Detect which cell encompasses the target text, then output its [X, Y] center coordinate. 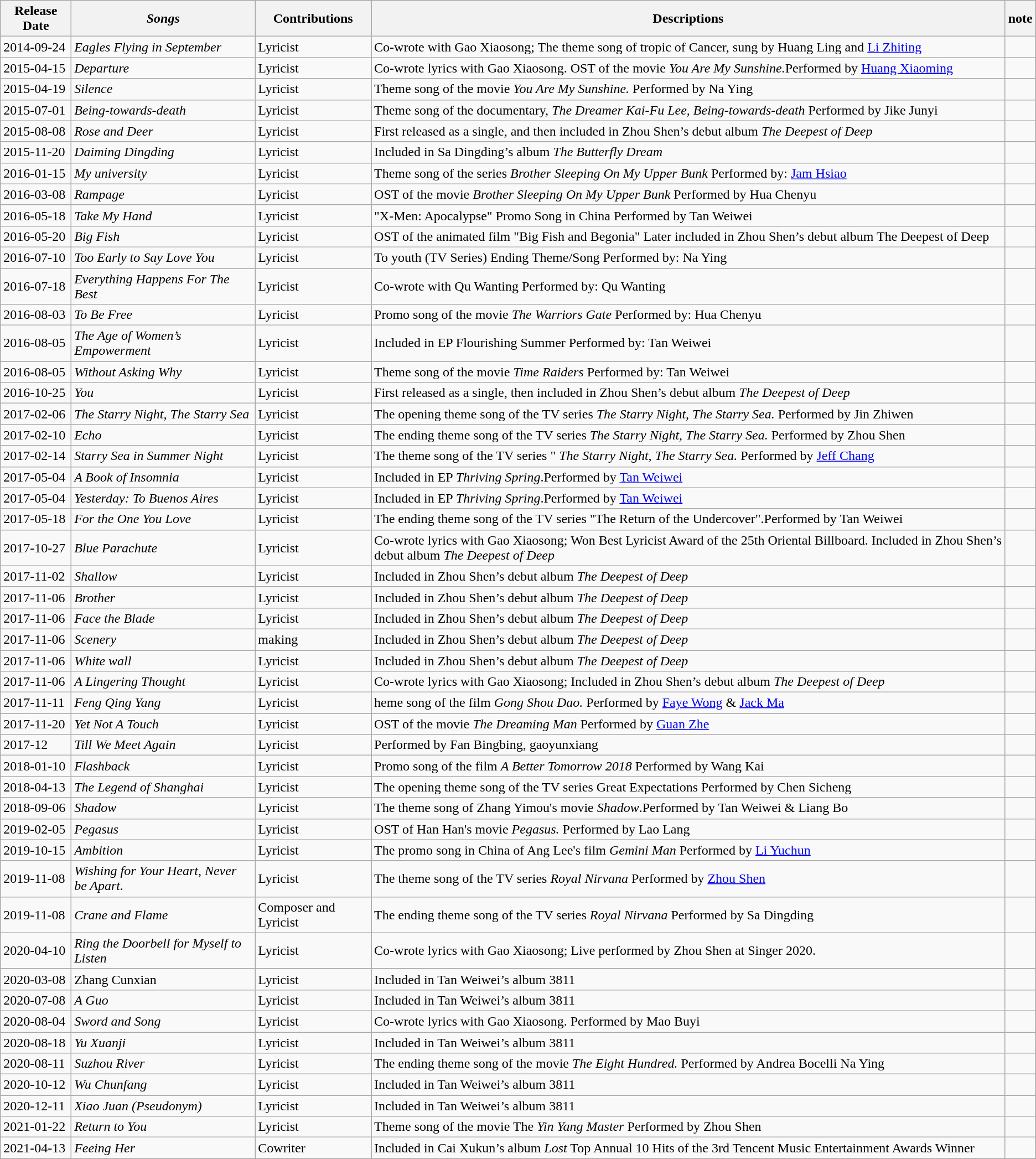
The ending theme song of the TV series Royal Nirvana Performed by Sa Dingding [688, 914]
2020-08-04 [36, 1021]
2017-05-18 [36, 519]
The theme song of the TV series Royal Nirvana Performed by Zhou Shen [688, 879]
Ambition [163, 850]
The promo song in China of Ang Lee's film Gemini Man Performed by Li Yuchun [688, 850]
Ring the Doorbell for Myself to Listen [163, 951]
2016-05-18 [36, 215]
2021-04-13 [36, 1148]
You [163, 393]
2020-12-11 [36, 1106]
Wu Chunfang [163, 1085]
2017-02-14 [36, 456]
Feng Qing Yang [163, 703]
Songs [163, 19]
Suzhou River [163, 1064]
White wall [163, 660]
Eagles Flying in September [163, 47]
My university [163, 173]
Rose and Deer [163, 131]
2021-01-22 [36, 1127]
Co-wrote lyrics with Gao Xiaosong. OST of the movie You Are My Sunshine.Performed by Huang Xiaoming [688, 68]
2020-10-12 [36, 1085]
OST of the movie Brother Sleeping On My Upper Bunk Performed by Hua Chenyu [688, 194]
Shallow [163, 576]
OST of Han Han's movie Pegasus. Performed by Lao Lang [688, 829]
Co-wrote with Qu Wanting Performed by: Qu Wanting [688, 286]
The Starry Night, The Starry Sea [163, 414]
Performed by Fan Bingbing, gaoyunxiang [688, 745]
2017-11-11 [36, 703]
The opening theme song of the TV series The Starry Night, The Starry Sea. Performed by Jin Zhiwen [688, 414]
The opening theme song of the TV series Great Expectations Performed by Chen Sicheng [688, 787]
A Book of Insomnia [163, 477]
2016-03-08 [36, 194]
Flashback [163, 766]
Till We Meet Again [163, 745]
Shadow [163, 808]
The ending theme song of the TV series The Starry Night, The Starry Sea. Performed by Zhou Shen [688, 435]
2020-04-10 [36, 951]
Promo song of the film A Better Tomorrow 2018 Performed by Wang Kai [688, 766]
2020-08-11 [36, 1064]
Big Fish [163, 236]
2015-11-20 [36, 152]
2017-11-02 [36, 576]
Echo [163, 435]
Co-wrote lyrics with Gao Xiaosong; Live performed by Zhou Shen at Singer 2020. [688, 951]
Contributions [313, 19]
2018-09-06 [36, 808]
Theme song of the movie Time Raiders Performed by: Tan Weiwei [688, 372]
Theme song of the movie The Yin Yang Master Performed by Zhou Shen [688, 1127]
Included in EP Flourishing Summer Performed by: Tan Weiwei [688, 343]
Release Date [36, 19]
Blue Parachute [163, 548]
A Lingering Thought [163, 682]
Cowriter [313, 1148]
2020-08-18 [36, 1042]
To youth (TV Series) Ending Theme/Song Performed by: Na Ying [688, 257]
OST of the animated film "Big Fish and Begonia" Later included in Zhou Shen’s debut album The Deepest of Deep [688, 236]
Return to You [163, 1127]
To Be Free [163, 315]
2018-04-13 [36, 787]
Yesterday: To Buenos Aires [163, 498]
2016-10-25 [36, 393]
The ending theme song of the TV series "The Return of the Undercover".Performed by Tan Weiwei [688, 519]
Being-towards-death [163, 110]
Face the Blade [163, 618]
2019-02-05 [36, 829]
Daiming Dingding [163, 152]
Without Asking Why [163, 372]
Crane and Flame [163, 914]
2020-03-08 [36, 979]
Sword and Song [163, 1021]
note [1021, 19]
Yet Not A Touch [163, 724]
Included in Sa Dingding’s album The Butterfly Dream [688, 152]
The theme song of Zhang Yimou's movie Shadow.Performed by Tan Weiwei & Liang Bo [688, 808]
Co-wrote lyrics with Gao Xiaosong; Included in Zhou Shen’s debut album The Deepest of Deep [688, 682]
2015-04-19 [36, 89]
Xiao Juan (Pseudonym) [163, 1106]
Scenery [163, 639]
Descriptions [688, 19]
heme song of the film Gong Shou Dao. Performed by Faye Wong & Jack Ma [688, 703]
Brother [163, 597]
The Age of Women’s Empowerment [163, 343]
2017-11-20 [36, 724]
2017-12 [36, 745]
A Guo [163, 1000]
Rampage [163, 194]
2016-05-20 [36, 236]
Theme song of the movie You Are My Sunshine. Performed by Na Ying [688, 89]
making [313, 639]
The Legend of Shanghai [163, 787]
2015-04-15 [36, 68]
Pegasus [163, 829]
2020-07-08 [36, 1000]
2017-10-27 [36, 548]
2015-07-01 [36, 110]
Theme song of the series Brother Sleeping On My Upper Bunk Performed by: Jam Hsiao [688, 173]
2016-08-03 [36, 315]
Too Early to Say Love You [163, 257]
Composer and Lyricist [313, 914]
Feeing Her [163, 1148]
Take My Hand [163, 215]
Co-wrote lyrics with Gao Xiaosong; Won Best Lyricist Award of the 25th Oriental Billboard. Included in Zhou Shen’s debut album The Deepest of Deep [688, 548]
Silence [163, 89]
2015-08-08 [36, 131]
Yu Xuanji [163, 1042]
2016-07-18 [36, 286]
"X-Men: Apocalypse" Promo Song in China Performed by Tan Weiwei [688, 215]
Co-wrote lyrics with Gao Xiaosong. Performed by Mao Buyi [688, 1021]
Theme song of the documentary, The Dreamer Kai-Fu Lee, Being-towards-death Performed by Jike Junyi [688, 110]
2017-02-06 [36, 414]
For the One You Love [163, 519]
Wishing for Your Heart, Never be Apart. [163, 879]
Starry Sea in Summer Night [163, 456]
Co-wrote with Gao Xiaosong; The theme song of tropic of Cancer, sung by Huang Ling and Li Zhiting [688, 47]
OST of the movie The Dreaming Man Performed by Guan Zhe [688, 724]
First released as a single, and then included in Zhou Shen’s debut album The Deepest of Deep [688, 131]
2016-07-10 [36, 257]
Included in Cai Xukun’s album Lost Top Annual 10 Hits of the 3rd Tencent Music Entertainment Awards Winner [688, 1148]
The ending theme song of the movie The Eight Hundred. Performed by Andrea Bocelli Na Ying [688, 1064]
Departure [163, 68]
2014-09-24 [36, 47]
The theme song of the TV series " The Starry Night, The Starry Sea. Performed by Jeff Chang [688, 456]
2017-02-10 [36, 435]
2016-01-15 [36, 173]
Zhang Cunxian [163, 979]
Everything Happens For The Best [163, 286]
First released as a single, then included in Zhou Shen’s debut album The Deepest of Deep [688, 393]
Promo song of the movie The Warriors Gate Performed by: Hua Chenyu [688, 315]
2019-10-15 [36, 850]
2018-01-10 [36, 766]
